Extract the [X, Y] coordinate from the center of the cell holding the provided text.  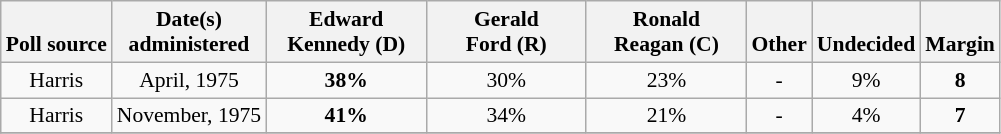
GeraldFord (R) [506, 32]
RonaldReagan (C) [666, 32]
April, 1975 [189, 80]
Poll source [56, 32]
Margin [960, 32]
34% [506, 116]
23% [666, 80]
November, 1975 [189, 116]
Undecided [866, 32]
4% [866, 116]
9% [866, 80]
30% [506, 80]
Other [780, 32]
8 [960, 80]
38% [346, 80]
EdwardKennedy (D) [346, 32]
7 [960, 116]
Date(s)administered [189, 32]
41% [346, 116]
21% [666, 116]
